Pinpoint the cell where the given text exists, returning its (X, Y) midpoint coordinate. 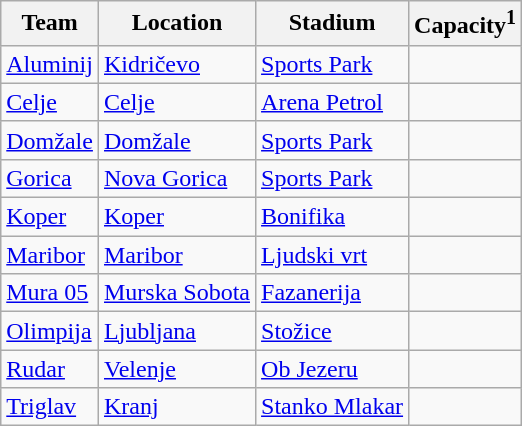
Aluminij (50, 64)
Nova Gorica (176, 178)
Kranj (176, 407)
Team (50, 24)
Rudar (50, 369)
Gorica (50, 178)
Capacity1 (466, 24)
Ljubljana (176, 331)
Ljudski vrt (332, 255)
Stadium (332, 24)
Mura 05 (50, 293)
Stožice (332, 331)
Triglav (50, 407)
Bonifika (332, 217)
Fazanerija (332, 293)
Arena Petrol (332, 102)
Kidričevo (176, 64)
Stanko Mlakar (332, 407)
Ob Jezeru (332, 369)
Murska Sobota (176, 293)
Olimpija (50, 331)
Location (176, 24)
Velenje (176, 369)
